Locate the cell with the specified text and output its (X, Y) center coordinate. 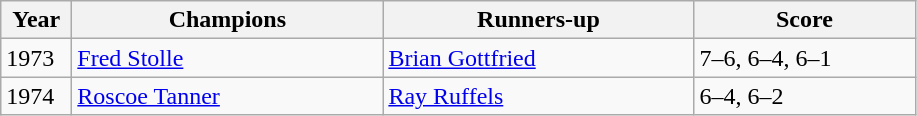
Runners-up (538, 20)
Fred Stolle (228, 58)
Champions (228, 20)
Year (36, 20)
Ray Ruffels (538, 96)
6–4, 6–2 (804, 96)
7–6, 6–4, 6–1 (804, 58)
Roscoe Tanner (228, 96)
1974 (36, 96)
Score (804, 20)
1973 (36, 58)
Brian Gottfried (538, 58)
